Output the [X, Y] coordinate of the center of the cell containing the given text.  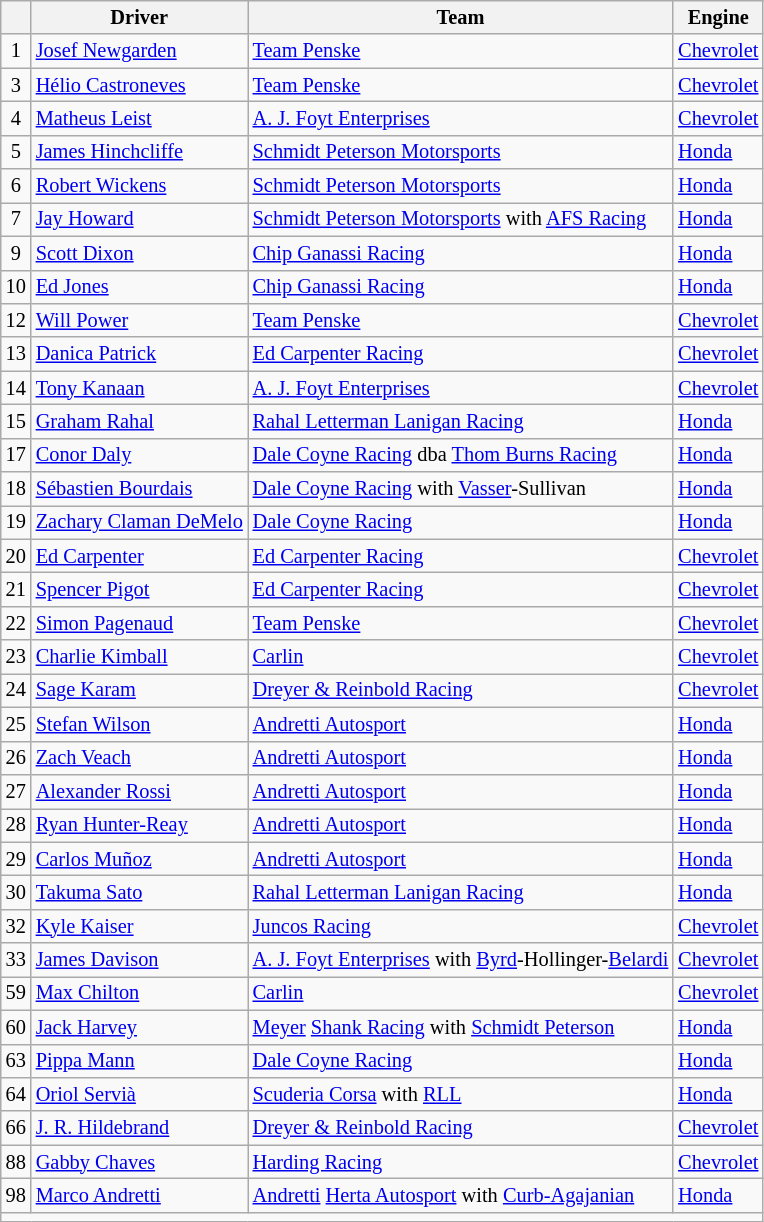
Juncos Racing [461, 926]
98 [16, 1195]
21 [16, 589]
J. R. Hildebrand [140, 1128]
James Hinchcliffe [140, 152]
32 [16, 926]
18 [16, 489]
Takuma Sato [140, 892]
Jay Howard [140, 219]
7 [16, 219]
20 [16, 556]
23 [16, 657]
Sébastien Bourdais [140, 489]
1 [16, 51]
Conor Daly [140, 455]
25 [16, 724]
Scott Dixon [140, 253]
Charlie Kimball [140, 657]
27 [16, 791]
Dale Coyne Racing with Vasser-Sullivan [461, 489]
Carlos Muñoz [140, 859]
Engine [718, 17]
Robert Wickens [140, 186]
Alexander Rossi [140, 791]
Spencer Pigot [140, 589]
12 [16, 320]
Scuderia Corsa with RLL [461, 1094]
Danica Patrick [140, 354]
Graham Rahal [140, 421]
Gabby Chaves [140, 1162]
19 [16, 522]
26 [16, 758]
Pippa Mann [140, 1061]
Matheus Leist [140, 118]
15 [16, 421]
3 [16, 85]
Team [461, 17]
Josef Newgarden [140, 51]
Meyer Shank Racing with Schmidt Peterson [461, 1027]
Andretti Herta Autosport with Curb-Agajanian [461, 1195]
28 [16, 825]
5 [16, 152]
Kyle Kaiser [140, 926]
Will Power [140, 320]
63 [16, 1061]
22 [16, 623]
64 [16, 1094]
30 [16, 892]
Hélio Castroneves [140, 85]
13 [16, 354]
Driver [140, 17]
Max Chilton [140, 993]
Oriol Servià [140, 1094]
59 [16, 993]
Sage Karam [140, 690]
60 [16, 1027]
9 [16, 253]
Ed Carpenter [140, 556]
Jack Harvey [140, 1027]
14 [16, 388]
66 [16, 1128]
Tony Kanaan [140, 388]
Schmidt Peterson Motorsports with AFS Racing [461, 219]
Simon Pagenaud [140, 623]
Harding Racing [461, 1162]
Stefan Wilson [140, 724]
Zach Veach [140, 758]
6 [16, 186]
4 [16, 118]
29 [16, 859]
17 [16, 455]
Ed Jones [140, 287]
24 [16, 690]
James Davison [140, 960]
Dale Coyne Racing dba Thom Burns Racing [461, 455]
10 [16, 287]
Zachary Claman DeMelo [140, 522]
88 [16, 1162]
Marco Andretti [140, 1195]
33 [16, 960]
Ryan Hunter-Reay [140, 825]
A. J. Foyt Enterprises with Byrd-Hollinger-Belardi [461, 960]
